Search for the cell housing the specified text and yield its [x, y] center coordinate. 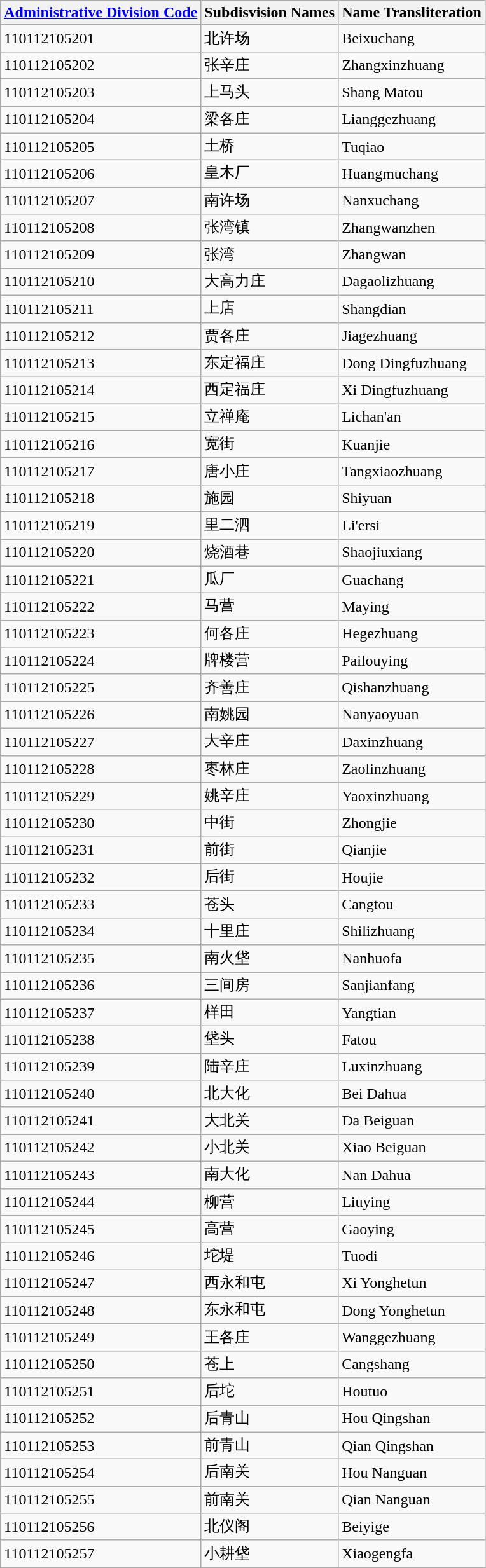
Pailouying [412, 661]
Liuying [412, 1202]
Gaoying [412, 1230]
张湾 [270, 254]
110112105228 [101, 769]
Qianjie [412, 851]
110112105210 [101, 282]
前青山 [270, 1446]
110112105225 [101, 688]
Tangxiaozhuang [412, 472]
110112105246 [101, 1256]
110112105231 [101, 851]
Nanxuchang [412, 201]
110112105232 [101, 877]
上马头 [270, 93]
110112105213 [101, 364]
110112105243 [101, 1175]
110112105254 [101, 1473]
Subdisvision Names [270, 13]
110112105237 [101, 1012]
皇木厂 [270, 174]
110112105257 [101, 1554]
中街 [270, 823]
Da Beiguan [412, 1120]
110112105206 [101, 174]
高营 [270, 1230]
三间房 [270, 986]
施园 [270, 499]
110112105236 [101, 986]
110112105241 [101, 1120]
110112105252 [101, 1419]
110112105212 [101, 336]
110112105222 [101, 607]
贾各庄 [270, 336]
110112105226 [101, 715]
里二泗 [270, 525]
唐小庄 [270, 472]
110112105235 [101, 959]
宽街 [270, 444]
上店 [270, 309]
Luxinzhuang [412, 1067]
Shang Matou [412, 93]
东定福庄 [270, 364]
Beixuchang [412, 38]
110112105218 [101, 499]
Tuqiao [412, 146]
110112105247 [101, 1283]
东永和屯 [270, 1310]
北大化 [270, 1094]
Maying [412, 607]
110112105202 [101, 65]
Sanjianfang [412, 986]
110112105234 [101, 931]
110112105256 [101, 1527]
梁各庄 [270, 120]
110112105251 [101, 1391]
110112105240 [101, 1094]
Guachang [412, 580]
Dong Yonghetun [412, 1310]
西定福庄 [270, 390]
110112105245 [101, 1230]
Zhongjie [412, 823]
柳营 [270, 1202]
Hou Qingshan [412, 1419]
110112105217 [101, 472]
Shangdian [412, 309]
南大化 [270, 1175]
Zhangwan [412, 254]
样田 [270, 1012]
马营 [270, 607]
110112105211 [101, 309]
后南关 [270, 1473]
大高力庄 [270, 282]
坨堤 [270, 1256]
Shilizhuang [412, 931]
Xi Dingfuzhuang [412, 390]
Houtuo [412, 1391]
110112105233 [101, 904]
牌楼营 [270, 661]
大辛庄 [270, 741]
Name Transliteration [412, 13]
110112105230 [101, 823]
前南关 [270, 1499]
南姚园 [270, 715]
Cangshang [412, 1365]
小北关 [270, 1148]
110112105201 [101, 38]
110112105250 [101, 1365]
Qian Qingshan [412, 1446]
张湾镇 [270, 228]
110112105239 [101, 1067]
十里庄 [270, 931]
姚辛庄 [270, 796]
瓜厂 [270, 580]
张辛庄 [270, 65]
110112105207 [101, 201]
Lichan'an [412, 417]
110112105205 [101, 146]
Xiaogengfa [412, 1554]
110112105203 [101, 93]
110112105204 [101, 120]
Qian Nanguan [412, 1499]
110112105229 [101, 796]
立禅庵 [270, 417]
Kuanjie [412, 444]
Yaoxinzhuang [412, 796]
Qishanzhuang [412, 688]
Nanyaoyuan [412, 715]
Zaolinzhuang [412, 769]
Dong Dingfuzhuang [412, 364]
北仪阁 [270, 1527]
Cangtou [412, 904]
Xiao Beiguan [412, 1148]
前街 [270, 851]
Huangmuchang [412, 174]
苍上 [270, 1365]
Houjie [412, 877]
110112105214 [101, 390]
110112105216 [101, 444]
Beiyige [412, 1527]
110112105221 [101, 580]
Nanhuofa [412, 959]
后青山 [270, 1419]
Wanggezhuang [412, 1338]
Nan Dahua [412, 1175]
苍头 [270, 904]
Li'ersi [412, 525]
垡头 [270, 1040]
110112105208 [101, 228]
枣林庄 [270, 769]
110112105223 [101, 633]
110112105219 [101, 525]
北许场 [270, 38]
Lianggezhuang [412, 120]
Fatou [412, 1040]
110112105244 [101, 1202]
后坨 [270, 1391]
110112105224 [101, 661]
110112105227 [101, 741]
王各庄 [270, 1338]
Jiagezhuang [412, 336]
110112105255 [101, 1499]
110112105220 [101, 553]
Administrative Division Code [101, 13]
南火垡 [270, 959]
Shaojiuxiang [412, 553]
110112105238 [101, 1040]
大北关 [270, 1120]
何各庄 [270, 633]
Tuodi [412, 1256]
Shiyuan [412, 499]
110112105209 [101, 254]
110112105242 [101, 1148]
南许场 [270, 201]
Xi Yonghetun [412, 1283]
Dagaolizhuang [412, 282]
Hegezhuang [412, 633]
Zhangwanzhen [412, 228]
Hou Nanguan [412, 1473]
110112105249 [101, 1338]
110112105253 [101, 1446]
西永和屯 [270, 1283]
烧酒巷 [270, 553]
110112105215 [101, 417]
Yangtian [412, 1012]
小耕垡 [270, 1554]
110112105248 [101, 1310]
Zhangxinzhuang [412, 65]
齐善庄 [270, 688]
Bei Dahua [412, 1094]
Daxinzhuang [412, 741]
后街 [270, 877]
土桥 [270, 146]
陆辛庄 [270, 1067]
